Locate the cell with the specified text and output its [X, Y] center coordinate. 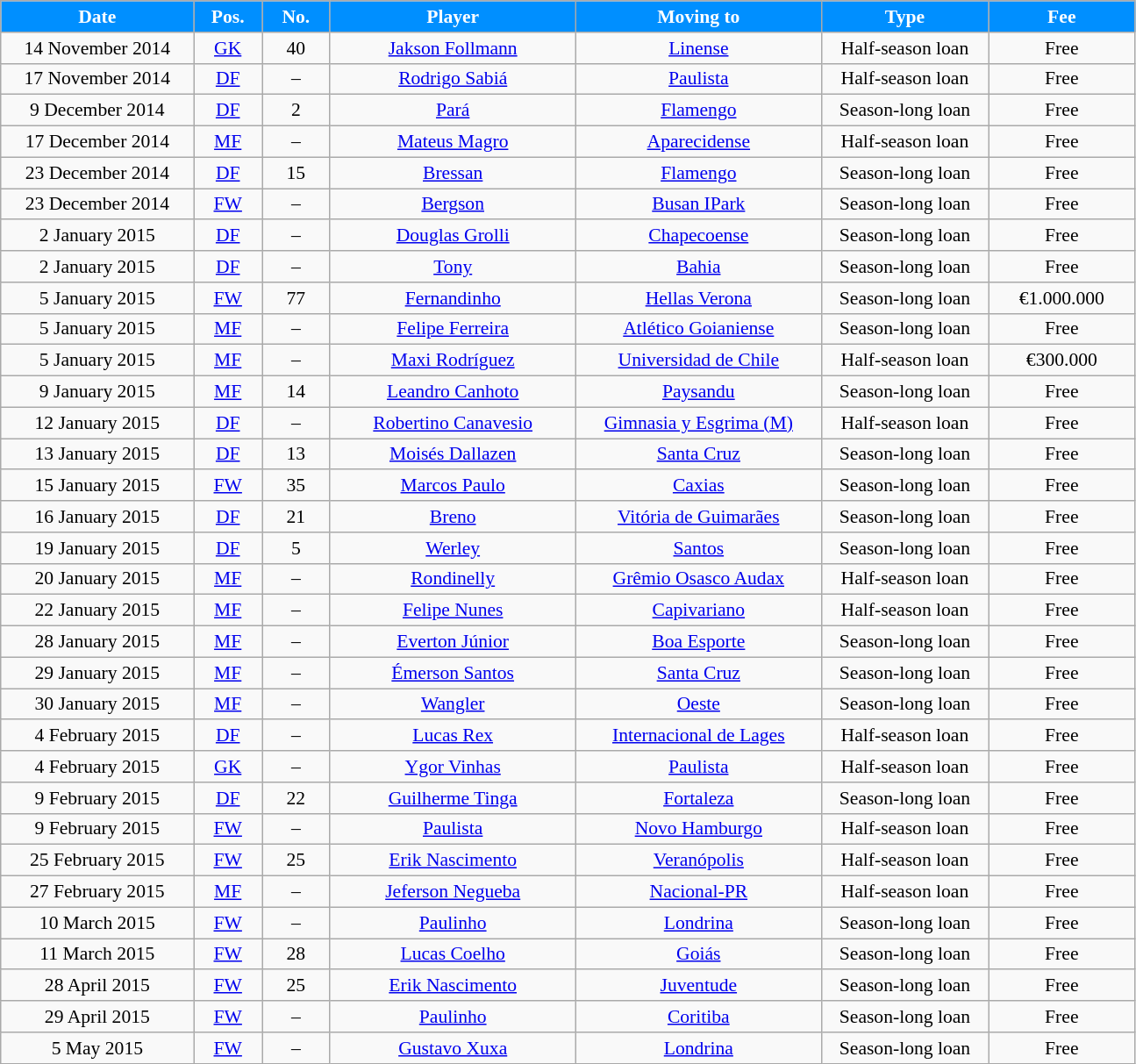
Mateus Magro [453, 142]
Bergson [453, 204]
Ygor Vinhas [453, 767]
Coritiba [698, 1017]
Tony [453, 267]
5 May 2015 [97, 1048]
Gimnasia y Esgrima (M) [698, 423]
Fee [1061, 17]
20 January 2015 [97, 579]
Busan IPark [698, 204]
Rondinelly [453, 579]
Novo Hamburgo [698, 829]
Douglas Grolli [453, 236]
Capivariano [698, 611]
Nacional-PR [698, 892]
19 January 2015 [97, 548]
No. [296, 17]
14 November 2014 [97, 48]
Moving to [698, 17]
Pos. [228, 17]
Pará [453, 111]
77 [296, 298]
Caxias [698, 486]
Werley [453, 548]
30 January 2015 [97, 704]
Jeferson Negueba [453, 892]
Fortaleza [698, 798]
Lucas Coelho [453, 954]
Felipe Ferreira [453, 329]
28 January 2015 [97, 642]
9 December 2014 [97, 111]
21 [296, 517]
2 [296, 111]
Date [97, 17]
Lucas Rex [453, 736]
29 January 2015 [97, 673]
Oeste [698, 704]
Leandro Canhoto [453, 392]
€1.000.000 [1061, 298]
Type [904, 17]
35 [296, 486]
5 [296, 548]
22 [296, 798]
Santos [698, 548]
15 [296, 173]
28 April 2015 [97, 986]
€300.000 [1061, 361]
Atlético Goianiense [698, 329]
Hellas Verona [698, 298]
Maxi Rodríguez [453, 361]
Juventude [698, 986]
Everton Júnior [453, 642]
Player [453, 17]
Paysandu [698, 392]
12 January 2015 [97, 423]
Émerson Santos [453, 673]
Wangler [453, 704]
Jakson Follmann [453, 48]
40 [296, 48]
17 November 2014 [97, 79]
Guilherme Tinga [453, 798]
29 April 2015 [97, 1017]
Vitória de Guimarães [698, 517]
28 [296, 954]
Breno [453, 517]
Grêmio Osasco Audax [698, 579]
27 February 2015 [97, 892]
Gustavo Xuxa [453, 1048]
Internacional de Lages [698, 736]
Universidad de Chile [698, 361]
Felipe Nunes [453, 611]
9 January 2015 [97, 392]
22 January 2015 [97, 611]
Aparecidense [698, 142]
Goiás [698, 954]
14 [296, 392]
Marcos Paulo [453, 486]
13 January 2015 [97, 454]
Boa Esporte [698, 642]
16 January 2015 [97, 517]
10 March 2015 [97, 923]
Bahia [698, 267]
Bressan [453, 173]
Veranópolis [698, 860]
Linense [698, 48]
Rodrigo Sabiá [453, 79]
25 February 2015 [97, 860]
Fernandinho [453, 298]
17 December 2014 [97, 142]
15 January 2015 [97, 486]
Moisés Dallazen [453, 454]
11 March 2015 [97, 954]
Robertino Canavesio [453, 423]
Chapecoense [698, 236]
13 [296, 454]
